Scan for the cell matching the given text and deliver its [X, Y] coordinate at center. 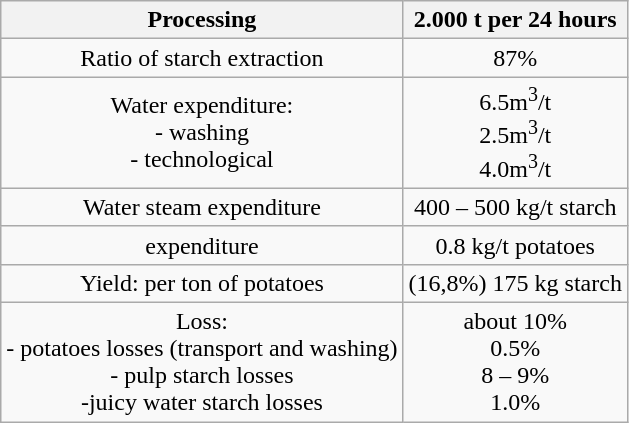
Processing [202, 20]
about 10%0.5%8 – 9%1.0% [515, 362]
400 – 500 kg/t starch [515, 207]
expenditure [202, 245]
87% [515, 58]
6.5m3/t2.5m3/t4.0m3/t [515, 133]
Ratio of starch extraction [202, 58]
2.000 t per 24 hours [515, 20]
Yield: per ton of potatoes [202, 284]
Loss:- potatoes losses (transport and washing)- pulp starch losses-juicy water starch losses [202, 362]
(16,8%) 175 kg starch [515, 284]
Water steam expenditure [202, 207]
Water expenditure:- washing- technological [202, 133]
0.8 kg/t potatoes [515, 245]
